Return (x, y) of the center of cell containing provided text 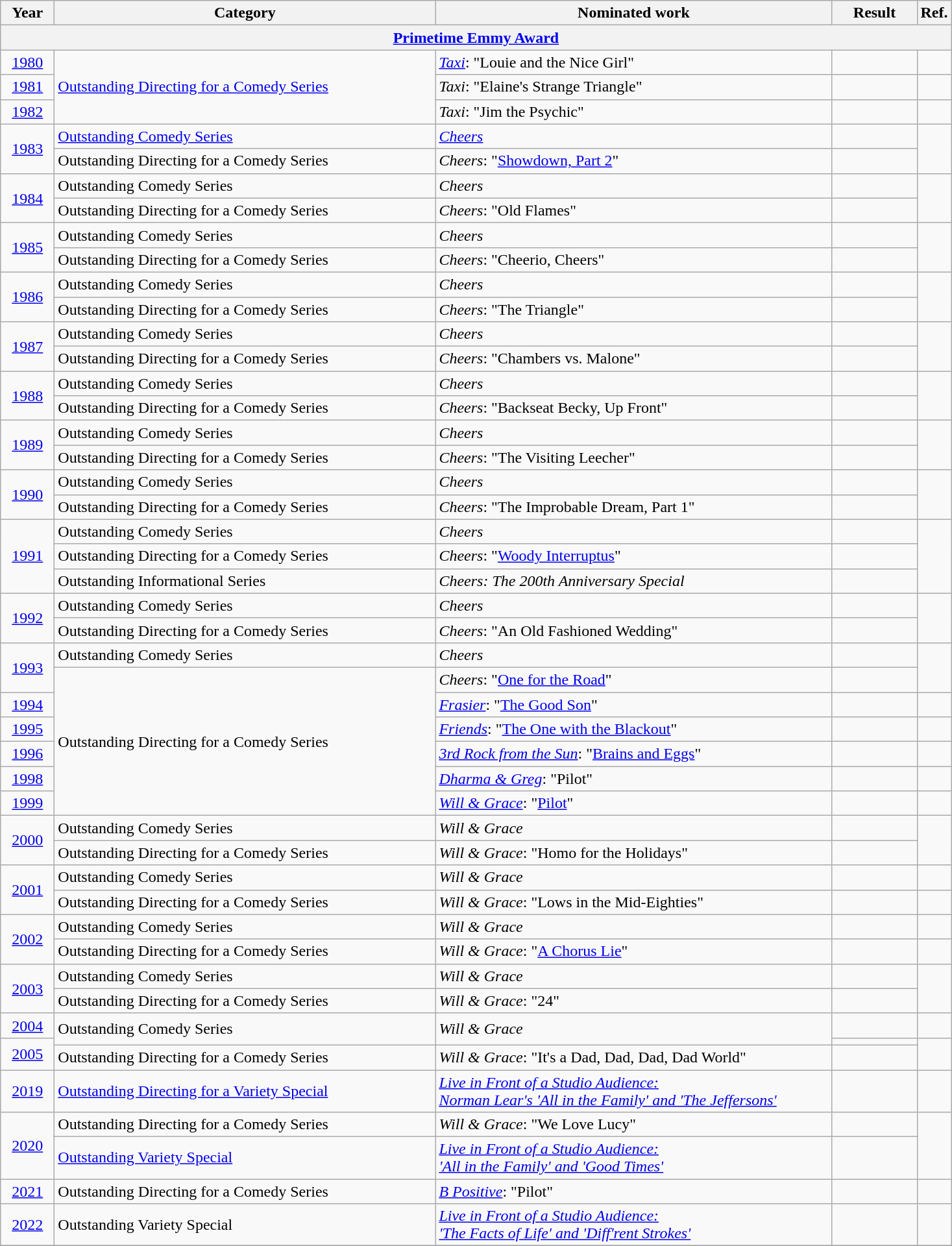
Will & Grace: "A Chorus Lie" (633, 951)
Taxi: "Elaine's Strange Triangle" (633, 87)
1993 (27, 667)
Cheers: "The Improbable Dream, Part 1" (633, 507)
Category (245, 13)
Will & Grace: "It's a Dad, Dad, Dad, Dad World" (633, 1057)
1989 (27, 445)
Live in Front of a Studio Audience: 'The Facts of Life' and 'Diff'rent Strokes' (633, 1225)
1987 (27, 347)
Cheers: The 200th Anniversary Special (633, 581)
1991 (27, 556)
Will & Grace: "Pilot" (633, 803)
2019 (27, 1090)
Cheers: "Showdown, Part 2" (633, 161)
Nominated work (633, 13)
2020 (27, 1146)
1985 (27, 247)
1983 (27, 149)
1981 (27, 87)
1986 (27, 297)
2005 (27, 1054)
1998 (27, 779)
Will & Grace: "24" (633, 1001)
3rd Rock from the Sun: "Brains and Eggs" (633, 754)
Primetime Emmy Award (476, 38)
Ref. (934, 13)
Cheers: "The Visiting Leecher" (633, 458)
Will & Grace: "Homo for the Holidays" (633, 853)
Dharma & Greg: "Pilot" (633, 779)
Outstanding Directing for a Variety Special (245, 1090)
1999 (27, 803)
B Positive: "Pilot" (633, 1191)
1994 (27, 704)
Cheers: "Chambers vs. Malone" (633, 359)
1990 (27, 495)
1980 (27, 62)
Cheers: "Cheerio, Cheers" (633, 260)
Cheers: "Old Flames" (633, 210)
2000 (27, 840)
Year (27, 13)
1995 (27, 729)
2001 (27, 890)
1982 (27, 112)
Outstanding Informational Series (245, 581)
1996 (27, 754)
Will & Grace: "Lows in the Mid-Eighties" (633, 902)
Will & Grace: "We Love Lucy" (633, 1125)
Friends: "The One with the Blackout" (633, 729)
1992 (27, 618)
Cheers: "Woody Interruptus" (633, 556)
Result (875, 13)
Taxi: "Louie and the Nice Girl" (633, 62)
2003 (27, 988)
Live in Front of a Studio Audience: Norman Lear's 'All in the Family' and 'The Jeffersons' (633, 1090)
Cheers: "Backseat Becky, Up Front" (633, 408)
2021 (27, 1191)
Cheers: "An Old Fashioned Wedding" (633, 630)
Cheers: "The Triangle" (633, 310)
Taxi: "Jim the Psychic" (633, 112)
1984 (27, 198)
2004 (27, 1025)
Cheers: "One for the Road" (633, 679)
2022 (27, 1225)
Live in Front of a Studio Audience: 'All in the Family' and 'Good Times' (633, 1158)
2002 (27, 939)
1988 (27, 396)
Frasier: "The Good Son" (633, 704)
